Find where the given text appears and provide that cell's center as (X, Y) coordinate. 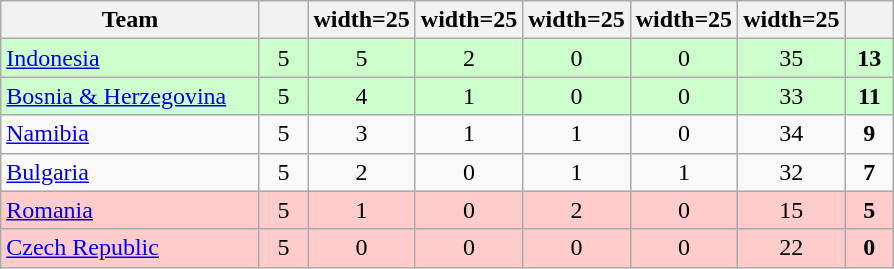
33 (792, 96)
Czech Republic (130, 248)
Romania (130, 210)
32 (792, 172)
Team (130, 20)
Bosnia & Herzegovina (130, 96)
Namibia (130, 134)
22 (792, 248)
Indonesia (130, 58)
9 (870, 134)
34 (792, 134)
4 (362, 96)
3 (362, 134)
7 (870, 172)
11 (870, 96)
15 (792, 210)
Bulgaria (130, 172)
13 (870, 58)
35 (792, 58)
